From the cell containing the given text, extract its center point as (x, y) coordinate. 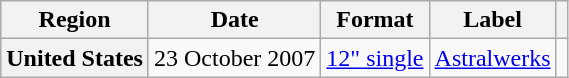
Region (75, 20)
Astralwerks (492, 58)
Format (375, 20)
23 October 2007 (234, 58)
Date (234, 20)
United States (75, 58)
12" single (375, 58)
Label (492, 20)
